Extract the [X, Y] coordinate from the center of the cell holding the provided text.  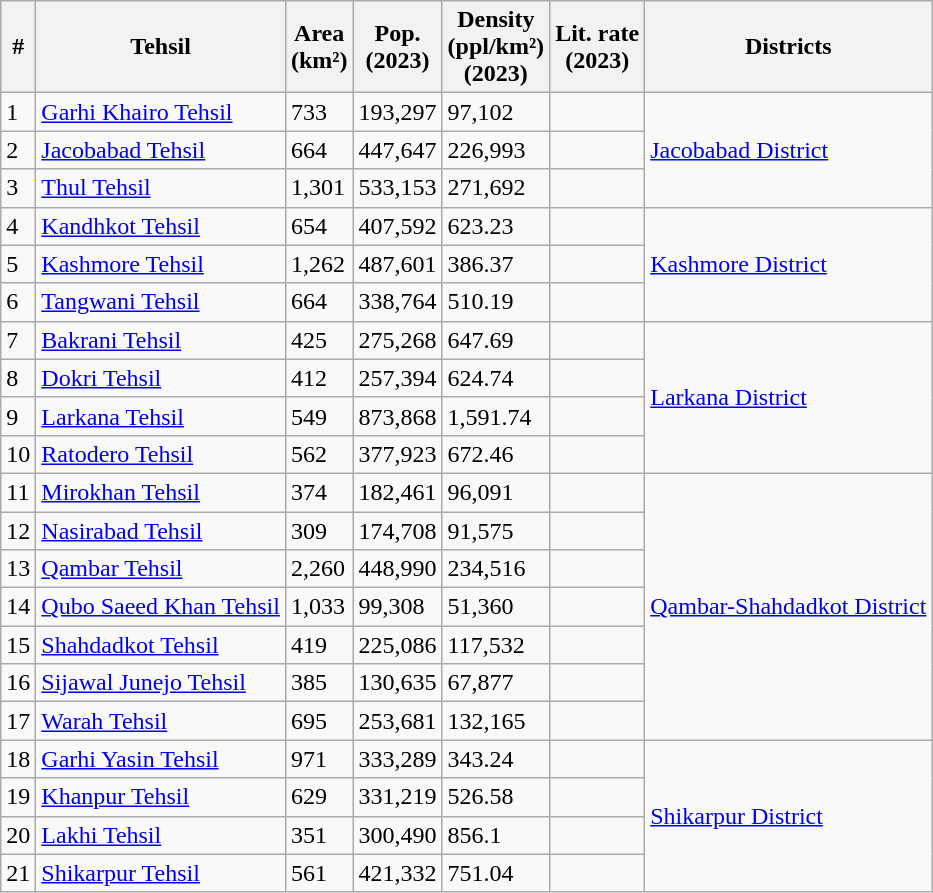
Ratodero Tehsil [161, 454]
Thul Tehsil [161, 188]
Shikarpur District [788, 816]
10 [18, 454]
421,332 [398, 873]
96,091 [496, 492]
Shahdadkot Tehsil [161, 645]
487,601 [398, 264]
182,461 [398, 492]
624.74 [496, 378]
91,575 [496, 531]
174,708 [398, 531]
2 [18, 150]
225,086 [398, 645]
412 [319, 378]
1,591.74 [496, 416]
733 [319, 112]
331,219 [398, 797]
672.46 [496, 454]
1,262 [319, 264]
Khanpur Tehsil [161, 797]
16 [18, 683]
561 [319, 873]
99,308 [398, 607]
271,692 [496, 188]
338,764 [398, 302]
Lit. rate(2023) [598, 47]
374 [319, 492]
Tangwani Tehsil [161, 302]
647.69 [496, 340]
695 [319, 721]
Pop.(2023) [398, 47]
Garhi Khairo Tehsil [161, 112]
386.37 [496, 264]
67,877 [496, 683]
1,033 [319, 607]
Jacobabad Tehsil [161, 150]
6 [18, 302]
Nasirabad Tehsil [161, 531]
12 [18, 531]
385 [319, 683]
11 [18, 492]
Bakrani Tehsil [161, 340]
21 [18, 873]
Tehsil [161, 47]
Density(ppl/km²)(2023) [496, 47]
Lakhi Tehsil [161, 835]
971 [319, 759]
654 [319, 226]
130,635 [398, 683]
257,394 [398, 378]
193,297 [398, 112]
117,532 [496, 645]
856.1 [496, 835]
1 [18, 112]
Mirokhan Tehsil [161, 492]
510.19 [496, 302]
253,681 [398, 721]
623.23 [496, 226]
Shikarpur Tehsil [161, 873]
1,301 [319, 188]
377,923 [398, 454]
234,516 [496, 569]
351 [319, 835]
Warah Tehsil [161, 721]
533,153 [398, 188]
629 [319, 797]
4 [18, 226]
Garhi Yasin Tehsil [161, 759]
2,260 [319, 569]
226,993 [496, 150]
425 [319, 340]
526.58 [496, 797]
Districts [788, 47]
18 [18, 759]
343.24 [496, 759]
Kashmore District [788, 264]
309 [319, 531]
19 [18, 797]
Kashmore Tehsil [161, 264]
Sijawal Junejo Tehsil [161, 683]
20 [18, 835]
Qubo Saeed Khan Tehsil [161, 607]
448,990 [398, 569]
9 [18, 416]
5 [18, 264]
Larkana Tehsil [161, 416]
447,647 [398, 150]
549 [319, 416]
7 [18, 340]
13 [18, 569]
# [18, 47]
97,102 [496, 112]
14 [18, 607]
407,592 [398, 226]
562 [319, 454]
Jacobabad District [788, 150]
3 [18, 188]
Qambar-Shahdadkot District [788, 606]
132,165 [496, 721]
419 [319, 645]
751.04 [496, 873]
873,868 [398, 416]
333,289 [398, 759]
15 [18, 645]
17 [18, 721]
275,268 [398, 340]
Larkana District [788, 397]
300,490 [398, 835]
8 [18, 378]
Area(km²) [319, 47]
Qambar Tehsil [161, 569]
51,360 [496, 607]
Kandhkot Tehsil [161, 226]
Dokri Tehsil [161, 378]
